Scan for the cell matching the given text and deliver its [X, Y] coordinate at center. 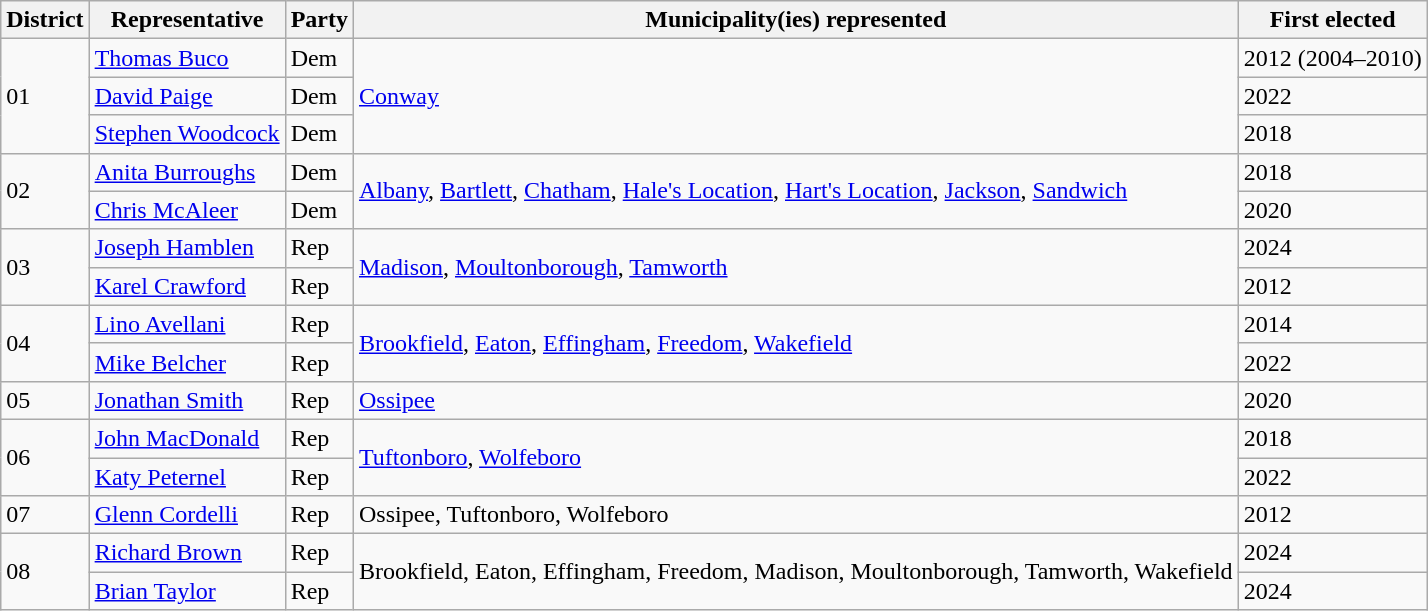
Jonathan Smith [187, 400]
David Paige [187, 96]
2014 [1332, 324]
04 [45, 343]
08 [45, 572]
01 [45, 96]
Joseph Hamblen [187, 248]
Richard Brown [187, 553]
05 [45, 400]
2012 (2004–2010) [1332, 58]
Brookfield, Eaton, Effingham, Freedom, Wakefield [796, 343]
Katy Peternel [187, 477]
Madison, Moultonborough, Tamworth [796, 267]
District [45, 20]
Thomas Buco [187, 58]
John MacDonald [187, 438]
06 [45, 457]
Stephen Woodcock [187, 134]
Party [319, 20]
Chris McAleer [187, 210]
02 [45, 191]
Ossipee, Tuftonboro, Wolfeboro [796, 515]
Lino Avellani [187, 324]
03 [45, 267]
Mike Belcher [187, 362]
Tuftonboro, Wolfeboro [796, 457]
Brookfield, Eaton, Effingham, Freedom, Madison, Moultonborough, Tamworth, Wakefield [796, 572]
07 [45, 515]
Anita Burroughs [187, 172]
First elected [1332, 20]
Brian Taylor [187, 591]
Municipality(ies) represented [796, 20]
Ossipee [796, 400]
Karel Crawford [187, 286]
Conway [796, 96]
Albany, Bartlett, Chatham, Hale's Location, Hart's Location, Jackson, Sandwich [796, 191]
Glenn Cordelli [187, 515]
Representative [187, 20]
